Return the [X, Y] coordinate for the center point of the cell that contains the specified text.  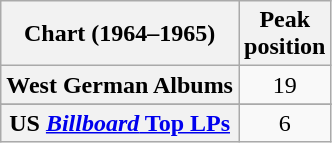
Chart (1964–1965) [120, 34]
US Billboard Top LPs [120, 123]
Peakposition [284, 34]
19 [284, 85]
West German Albums [120, 85]
6 [284, 123]
